Capture the cell that displays the provided text and extract its [X, Y] central coordinate. 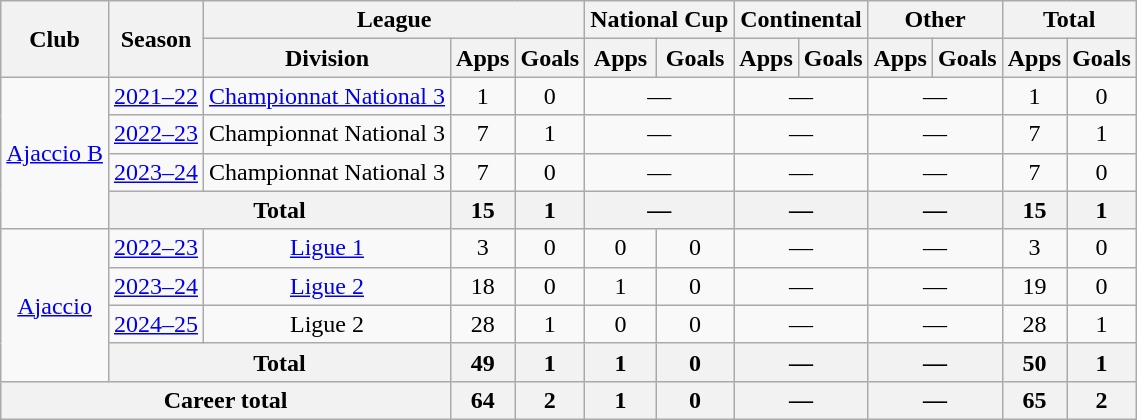
19 [1034, 286]
Ajaccio [55, 305]
League [394, 20]
Career total [226, 400]
49 [483, 362]
64 [483, 400]
Ligue 1 [328, 248]
2024–25 [156, 324]
Division [328, 58]
Other [935, 20]
50 [1034, 362]
Season [156, 39]
Ajaccio B [55, 153]
65 [1034, 400]
Club [55, 39]
2021–22 [156, 96]
National Cup [660, 20]
18 [483, 286]
Continental [801, 20]
